Identify which cell holds the provided text, then report its [X, Y] central coordinate. 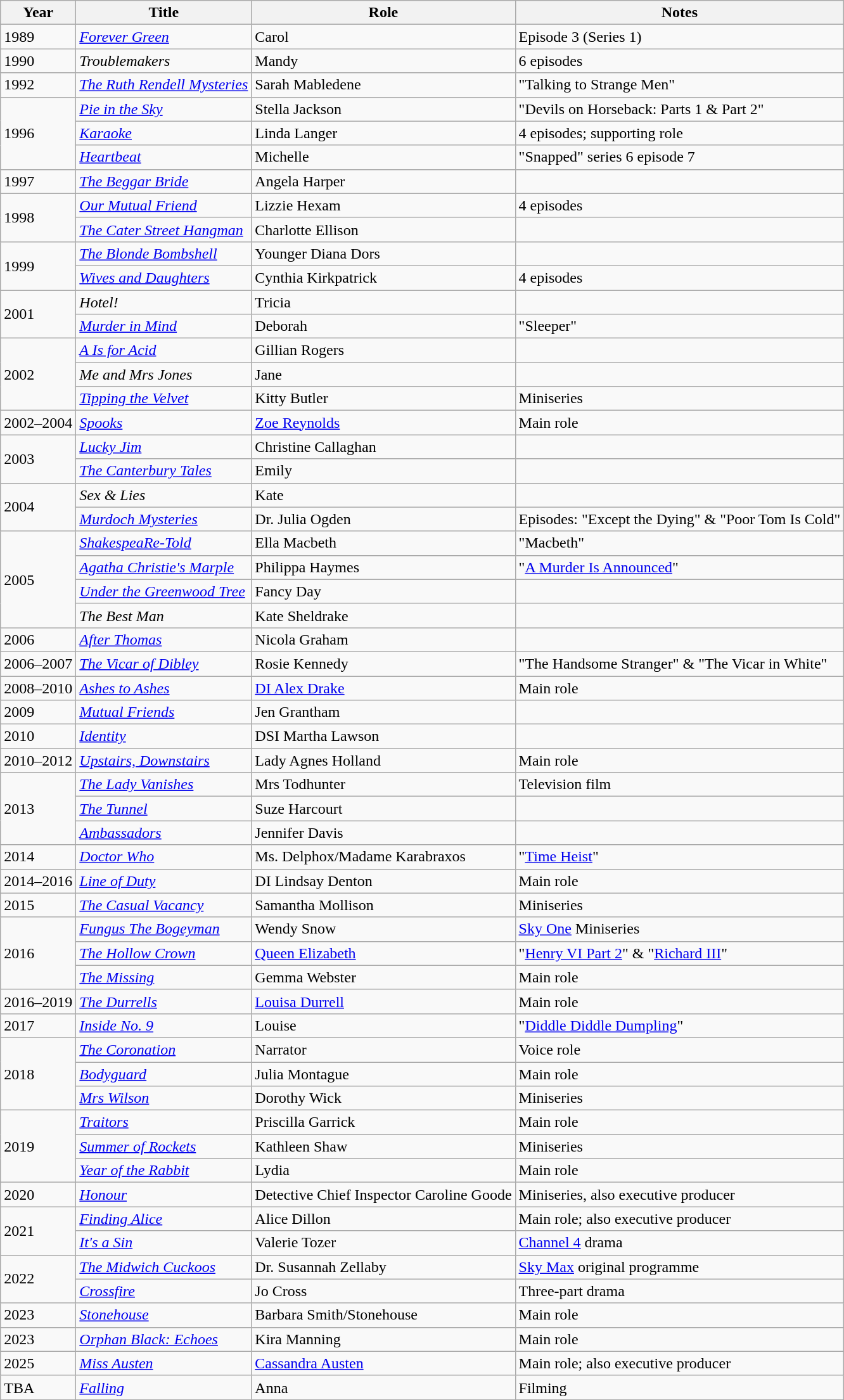
Carol [383, 37]
2005 [38, 579]
Lucky Jim [163, 447]
Zoe Reynolds [383, 423]
Tipping the Velvet [163, 399]
The Hollow Crown [163, 953]
Karaoke [163, 133]
Angela Harper [383, 181]
Fungus The Bogeyman [163, 929]
Priscilla Garrick [383, 1122]
2002 [38, 375]
Deborah [383, 326]
DI Lindsay Denton [383, 881]
The Casual Vacancy [163, 905]
Filming [679, 1387]
2008–2010 [38, 688]
Valerie Tozer [383, 1243]
1999 [38, 266]
2017 [38, 1025]
Murdoch Mysteries [163, 519]
Nicola Graham [383, 639]
Traitors [163, 1122]
The Coronation [163, 1050]
Spooks [163, 423]
Ambassadors [163, 833]
2021 [38, 1231]
Barbara Smith/Stonehouse [383, 1315]
Mandy [383, 61]
2001 [38, 314]
Louisa Durrell [383, 1001]
Summer of Rockets [163, 1146]
Identity [163, 736]
1989 [38, 37]
4 episodes; supporting role [679, 133]
2002–2004 [38, 423]
The Beggar Bride [163, 181]
Mrs Todhunter [383, 785]
Lydia [383, 1171]
Kira Manning [383, 1339]
Christine Callaghan [383, 447]
Julia Montague [383, 1074]
Michelle [383, 157]
Jennifer Davis [383, 833]
A Is for Acid [163, 350]
Title [163, 13]
The Tunnel [163, 809]
2016–2019 [38, 1001]
Jo Cross [383, 1291]
"Talking to Strange Men" [679, 85]
Cynthia Kirkpatrick [383, 278]
Younger Diana Dors [383, 254]
Louise [383, 1025]
Troublemakers [163, 61]
Cassandra Austen [383, 1363]
Under the Greenwood Tree [163, 591]
Dorothy Wick [383, 1098]
2014 [38, 857]
Agatha Christie's Marple [163, 567]
Year of the Rabbit [163, 1171]
Miss Austen [163, 1363]
Ashes to Ashes [163, 688]
Charlotte Ellison [383, 229]
2004 [38, 507]
Lizzie Hexam [383, 205]
1997 [38, 181]
"Sleeper" [679, 326]
Alice Dillon [383, 1219]
6 episodes [679, 61]
The Midwich Cuckoos [163, 1267]
2006 [38, 639]
2019 [38, 1146]
Crossfire [163, 1291]
Doctor Who [163, 857]
"A Murder Is Announced" [679, 567]
Falling [163, 1387]
Line of Duty [163, 881]
ShakespeaRe-Told [163, 543]
2016 [38, 953]
2010–2012 [38, 761]
Sarah Mabledene [383, 85]
2009 [38, 712]
Wives and Daughters [163, 278]
After Thomas [163, 639]
Mutual Friends [163, 712]
Dr. Susannah Zellaby [383, 1267]
Channel 4 drama [679, 1243]
"The Handsome Stranger" & "The Vicar in White" [679, 664]
Kathleen Shaw [383, 1146]
1998 [38, 217]
Kate [383, 495]
Jen Grantham [383, 712]
Voice role [679, 1050]
Dr. Julia Ogden [383, 519]
Honour [163, 1195]
The Canterbury Tales [163, 471]
Fancy Day [383, 591]
Forever Green [163, 37]
Sky One Miniseries [679, 929]
It's a Sin [163, 1243]
Jane [383, 375]
Orphan Black: Echoes [163, 1339]
Episode 3 (Series 1) [679, 37]
Kate Sheldrake [383, 615]
Stella Jackson [383, 109]
Emily [383, 471]
Episodes: "Except the Dying" & "Poor Tom Is Cold" [679, 519]
2020 [38, 1195]
1990 [38, 61]
Me and Mrs Jones [163, 375]
Tricia [383, 302]
The Blonde Bombshell [163, 254]
2025 [38, 1363]
2010 [38, 736]
Queen Elizabeth [383, 953]
Sex & Lies [163, 495]
"Devils on Horseback: Parts 1 & Part 2" [679, 109]
"Henry VI Part 2" & "Richard III" [679, 953]
Notes [679, 13]
Hotel! [163, 302]
Pie in the Sky [163, 109]
Narrator [383, 1050]
The Cater Street Hangman [163, 229]
Finding Alice [163, 1219]
2013 [38, 809]
Our Mutual Friend [163, 205]
Mrs Wilson [163, 1098]
Rosie Kennedy [383, 664]
Stonehouse [163, 1315]
Year [38, 13]
2003 [38, 459]
The Lady Vanishes [163, 785]
"Macbeth" [679, 543]
2014–2016 [38, 881]
The Ruth Rendell Mysteries [163, 85]
Role [383, 13]
Philippa Haymes [383, 567]
Bodyguard [163, 1074]
2006–2007 [38, 664]
"Snapped" series 6 episode 7 [679, 157]
Sky Max original programme [679, 1267]
The Vicar of Dibley [163, 664]
Anna [383, 1387]
TBA [38, 1387]
1996 [38, 133]
Wendy Snow [383, 929]
1992 [38, 85]
Lady Agnes Holland [383, 761]
The Missing [163, 977]
2015 [38, 905]
Ms. Delphox/Madame Karabraxos [383, 857]
Miniseries, also executive producer [679, 1195]
Gillian Rogers [383, 350]
DSI Martha Lawson [383, 736]
Upstairs, Downstairs [163, 761]
Ella Macbeth [383, 543]
Samantha Mollison [383, 905]
Television film [679, 785]
"Diddle Diddle Dumpling" [679, 1025]
Kitty Butler [383, 399]
Suze Harcourt [383, 809]
The Best Man [163, 615]
"Time Heist" [679, 857]
The Durrells [163, 1001]
2018 [38, 1074]
DI Alex Drake [383, 688]
Three-part drama [679, 1291]
Inside No. 9 [163, 1025]
Heartbeat [163, 157]
Detective Chief Inspector Caroline Goode [383, 1195]
Murder in Mind [163, 326]
Gemma Webster [383, 977]
2022 [38, 1279]
Linda Langer [383, 133]
